Pinpoint the cell where the given text exists, returning its (X, Y) midpoint coordinate. 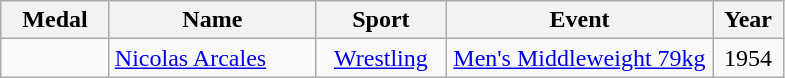
Sport (380, 20)
Year (748, 20)
Nicolas Arcales (212, 58)
Name (212, 20)
Event (579, 20)
Wrestling (380, 58)
1954 (748, 58)
Men's Middleweight 79kg (579, 58)
Medal (56, 20)
